Determine the (X, Y) coordinate at the center of the cell enclosing the given text.  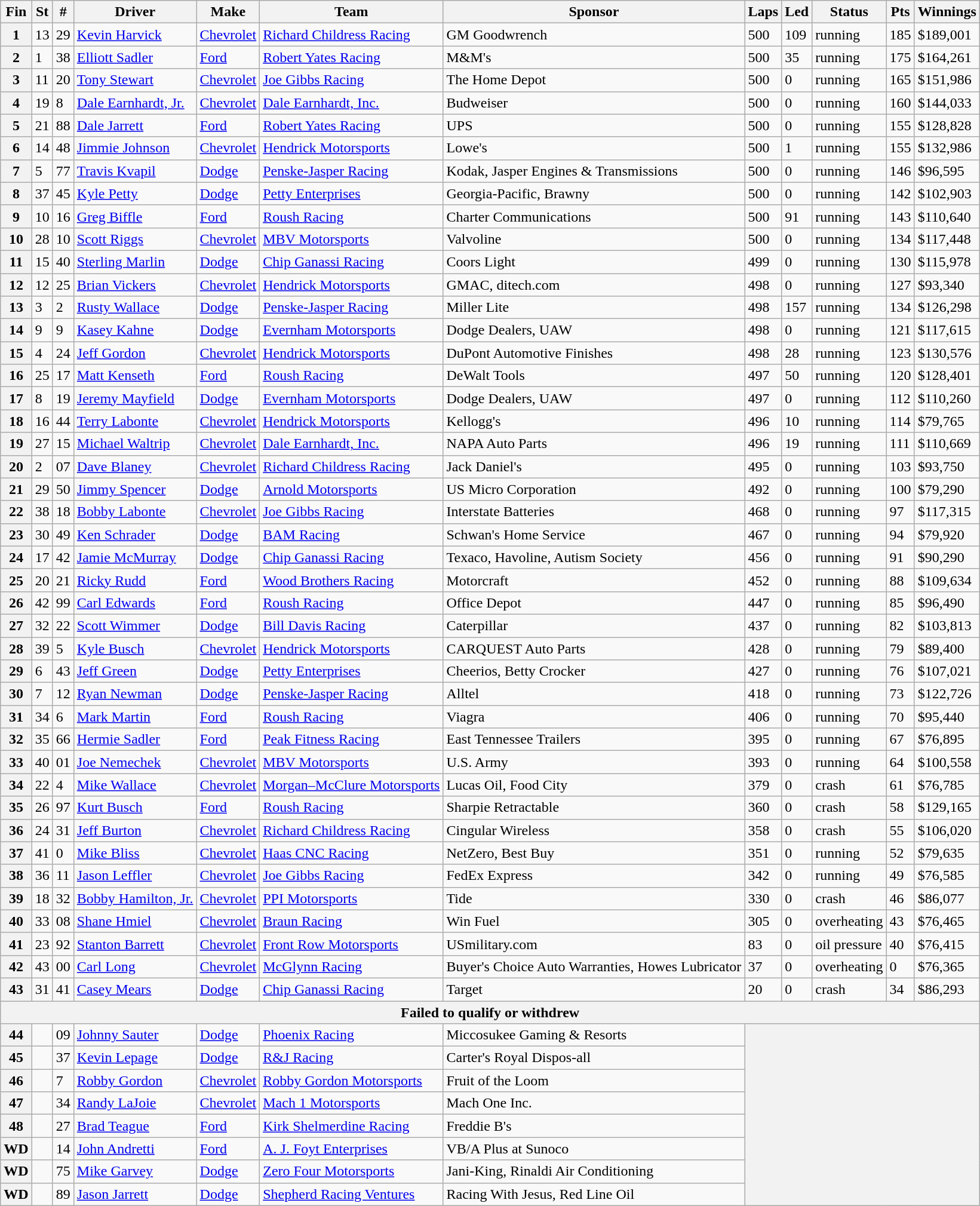
Cingular Wireless (594, 830)
492 (763, 489)
Shepherd Racing Ventures (351, 1194)
$189,001 (947, 35)
330 (763, 898)
Cheerios, Betty Crocker (594, 671)
Matt Kenseth (135, 376)
73 (901, 694)
$96,490 (947, 603)
61 (901, 785)
$95,440 (947, 717)
Jamie McMurray (135, 557)
$117,615 (947, 330)
342 (763, 876)
$144,033 (947, 103)
82 (901, 625)
Terry Labonte (135, 421)
Michael Waltrip (135, 444)
Sterling Marlin (135, 262)
$128,401 (947, 376)
Kodak, Jasper Engines & Transmissions (594, 171)
499 (763, 262)
$100,558 (947, 762)
$103,813 (947, 625)
Georgia-Pacific, Brawny (594, 194)
NetZero, Best Buy (594, 853)
Carl Long (135, 966)
00 (63, 966)
Ricky Rudd (135, 580)
Phoenix Racing (351, 1035)
66 (63, 739)
Kyle Petty (135, 194)
Fin (16, 12)
76 (901, 671)
Kyle Busch (135, 648)
Scott Riggs (135, 239)
Pts (901, 12)
379 (763, 785)
447 (763, 603)
418 (763, 694)
09 (63, 1035)
$86,077 (947, 898)
$76,785 (947, 785)
Jeff Burton (135, 830)
Kurt Busch (135, 808)
Elliott Sadler (135, 57)
Buyer's Choice Auto Warranties, Howes Lubricator (594, 966)
70 (901, 717)
437 (763, 625)
Target (594, 989)
$132,986 (947, 148)
Jeff Gordon (135, 353)
Freddie B's (594, 1126)
Jani-King, Rinaldi Air Conditioning (594, 1171)
Mark Martin (135, 717)
NAPA Auto Parts (594, 444)
$79,290 (947, 489)
$130,576 (947, 353)
Joe Nemechek (135, 762)
111 (901, 444)
Winnings (947, 12)
456 (763, 557)
R&J Racing (351, 1058)
160 (901, 103)
$79,635 (947, 853)
$122,726 (947, 694)
USmilitary.com (594, 944)
FedEx Express (594, 876)
185 (901, 35)
Mach 1 Motorsports (351, 1103)
DeWalt Tools (594, 376)
Carter's Royal Dispos-all (594, 1058)
Mach One Inc. (594, 1103)
$76,365 (947, 966)
$86,293 (947, 989)
M&M's (594, 57)
89 (63, 1194)
$102,903 (947, 194)
Zero Four Motorsports (351, 1171)
Kellogg's (594, 421)
114 (901, 421)
Mike Bliss (135, 853)
$164,261 (947, 57)
Failed to qualify or withdrew (490, 1012)
Office Depot (594, 603)
Travis Kvapil (135, 171)
358 (763, 830)
Led (797, 12)
67 (901, 739)
$117,315 (947, 512)
Driver (135, 12)
Peak Fitness Racing (351, 739)
Charter Communications (594, 216)
$76,465 (947, 921)
Wood Brothers Racing (351, 580)
79 (901, 648)
Dave Blaney (135, 467)
427 (763, 671)
01 (63, 762)
Win Fuel (594, 921)
$76,415 (947, 944)
$90,290 (947, 557)
Miller Lite (594, 308)
Stanton Barrett (135, 944)
77 (63, 171)
121 (901, 330)
Alltel (594, 694)
$79,920 (947, 535)
305 (763, 921)
Brian Vickers (135, 285)
Mike Garvey (135, 1171)
$106,020 (947, 830)
Mike Wallace (135, 785)
Bobby Labonte (135, 512)
109 (797, 35)
Valvoline (594, 239)
$96,595 (947, 171)
UPS (594, 125)
58 (901, 808)
Kevin Lepage (135, 1058)
A. J. Foyt Enterprises (351, 1149)
Budweiser (594, 103)
175 (901, 57)
100 (901, 489)
Shane Hmiel (135, 921)
$128,828 (947, 125)
Lucas Oil, Food City (594, 785)
406 (763, 717)
351 (763, 853)
Bill Davis Racing (351, 625)
Ken Schrader (135, 535)
Braun Racing (351, 921)
393 (763, 762)
Robby Gordon Motorsports (351, 1081)
Haas CNC Racing (351, 853)
Scott Wimmer (135, 625)
John Andretti (135, 1149)
08 (63, 921)
130 (901, 262)
Texaco, Havoline, Autism Society (594, 557)
47 (16, 1103)
142 (901, 194)
83 (763, 944)
$93,340 (947, 285)
495 (763, 467)
Jeff Green (135, 671)
468 (763, 512)
Team (351, 12)
Casey Mears (135, 989)
$79,765 (947, 421)
157 (797, 308)
$109,634 (947, 580)
$110,640 (947, 216)
99 (63, 603)
92 (63, 944)
Rusty Wallace (135, 308)
U.S. Army (594, 762)
$117,448 (947, 239)
165 (901, 80)
Sharpie Retractable (594, 808)
Laps (763, 12)
Kirk Shelmerdine Racing (351, 1126)
US Micro Corporation (594, 489)
103 (901, 467)
Randy LaJoie (135, 1103)
CARQUEST Auto Parts (594, 648)
143 (901, 216)
$89,400 (947, 648)
East Tennessee Trailers (594, 739)
Carl Edwards (135, 603)
Miccosukee Gaming & Resorts (594, 1035)
112 (901, 398)
Racing With Jesus, Red Line Oil (594, 1194)
oil pressure (849, 944)
Schwan's Home Service (594, 535)
Dale Jarrett (135, 125)
Morgan–McClure Motorsports (351, 785)
# (63, 12)
BAM Racing (351, 535)
Jason Jarrett (135, 1194)
Sponsor (594, 12)
Jimmie Johnson (135, 148)
$115,978 (947, 262)
55 (901, 830)
Interstate Batteries (594, 512)
120 (901, 376)
Arnold Motorsports (351, 489)
Johnny Sauter (135, 1035)
GMAC, ditech.com (594, 285)
Make (228, 12)
Tide (594, 898)
467 (763, 535)
123 (901, 353)
$151,986 (947, 80)
395 (763, 739)
Motorcraft (594, 580)
$76,895 (947, 739)
Caterpillar (594, 625)
146 (901, 171)
$93,750 (947, 467)
Jimmy Spencer (135, 489)
07 (63, 467)
Lowe's (594, 148)
Bobby Hamilton, Jr. (135, 898)
$110,669 (947, 444)
Jeremy Mayfield (135, 398)
St (42, 12)
$129,165 (947, 808)
Ryan Newman (135, 694)
Jack Daniel's (594, 467)
75 (63, 1171)
64 (901, 762)
Kasey Kahne (135, 330)
Fruit of the Loom (594, 1081)
85 (901, 603)
$126,298 (947, 308)
Tony Stewart (135, 80)
Status (849, 12)
Hermie Sadler (135, 739)
52 (901, 853)
360 (763, 808)
94 (901, 535)
Kevin Harvick (135, 35)
VB/A Plus at Sunoco (594, 1149)
Robby Gordon (135, 1081)
The Home Depot (594, 80)
McGlynn Racing (351, 966)
Dale Earnhardt, Jr. (135, 103)
Viagra (594, 717)
127 (901, 285)
GM Goodwrench (594, 35)
452 (763, 580)
Brad Teague (135, 1126)
DuPont Automotive Finishes (594, 353)
Jason Leffler (135, 876)
Coors Light (594, 262)
$110,260 (947, 398)
$76,585 (947, 876)
PPI Motorsports (351, 898)
Greg Biffle (135, 216)
428 (763, 648)
$107,021 (947, 671)
Front Row Motorsports (351, 944)
